Identify which cell holds the provided text, then report its [X, Y] central coordinate. 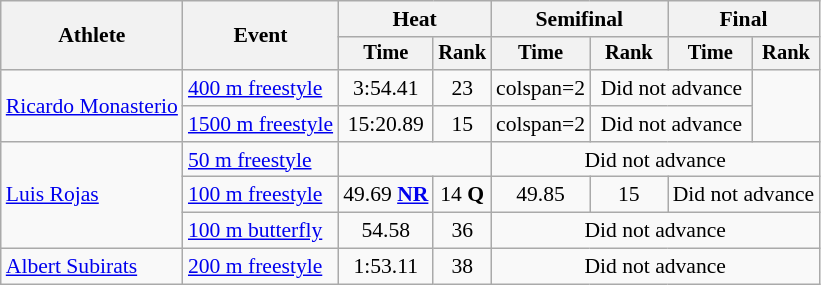
100 m butterfly [260, 231]
15:20.89 [386, 124]
Ricardo Monasterio [92, 106]
50 m freestyle [260, 160]
38 [462, 267]
Luis Rojas [92, 196]
14 Q [462, 195]
Semifinal [580, 19]
400 m freestyle [260, 88]
54.58 [386, 231]
3:54.41 [386, 88]
1500 m freestyle [260, 124]
Event [260, 36]
200 m freestyle [260, 267]
1:53.11 [386, 267]
Albert Subirats [92, 267]
49.85 [540, 195]
100 m freestyle [260, 195]
Heat [414, 19]
Athlete [92, 36]
36 [462, 231]
49.69 NR [386, 195]
Final [744, 19]
23 [462, 88]
